Determine the (X, Y) coordinate at the center of the cell enclosing the given text.  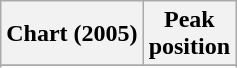
Chart (2005) (72, 34)
Peakposition (189, 34)
